Capture the cell that displays the provided text and extract its (X, Y) central coordinate. 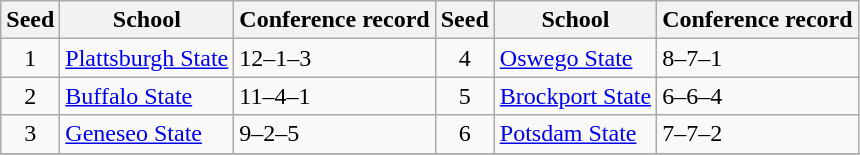
Plattsburgh State (147, 58)
4 (464, 58)
6–6–4 (758, 96)
2 (30, 96)
Brockport State (575, 96)
Buffalo State (147, 96)
12–1–3 (334, 58)
8–7–1 (758, 58)
3 (30, 134)
9–2–5 (334, 134)
5 (464, 96)
6 (464, 134)
Oswego State (575, 58)
Potsdam State (575, 134)
11–4–1 (334, 96)
7–7–2 (758, 134)
Geneseo State (147, 134)
1 (30, 58)
